Search for the cell housing the specified text and yield its (x, y) center coordinate. 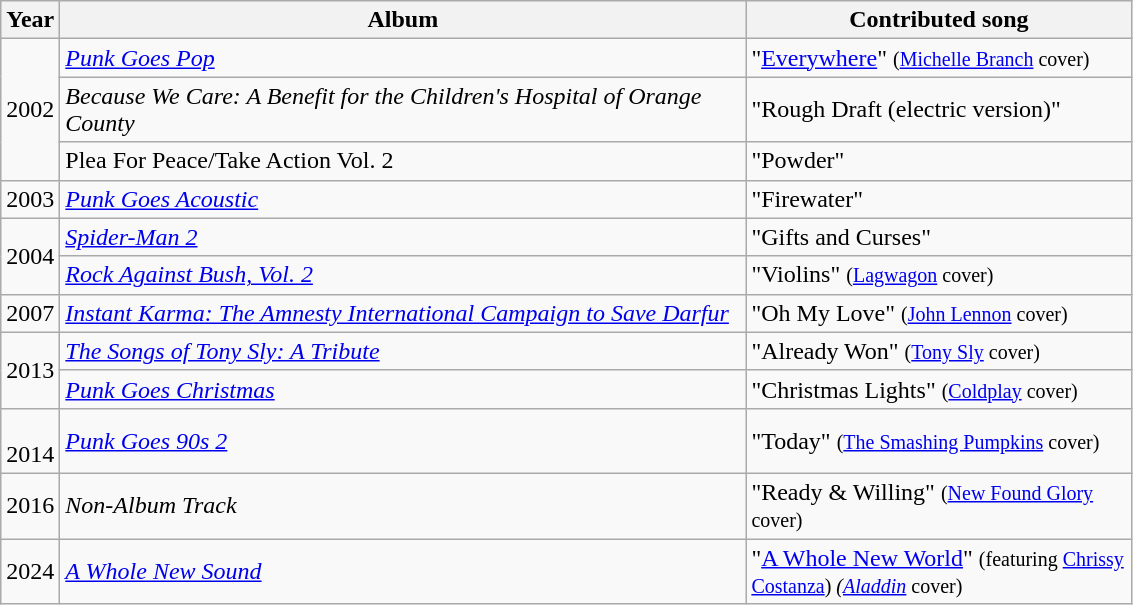
2013 (30, 370)
2014 (30, 440)
"Oh My Love" (John Lennon cover) (939, 313)
Plea For Peace/Take Action Vol. 2 (403, 161)
"Ready & Willing" (New Found Glory cover) (939, 506)
Punk Goes Christmas (403, 389)
"Firewater" (939, 199)
Punk Goes 90s 2 (403, 440)
2016 (30, 506)
Album (403, 20)
"Today" (The Smashing Pumpkins cover) (939, 440)
2004 (30, 256)
2007 (30, 313)
"Powder" (939, 161)
"Christmas Lights" (Coldplay cover) (939, 389)
2024 (30, 570)
"Rough Draft (electric version)" (939, 110)
Because We Care: A Benefit for the Children's Hospital of Orange County (403, 110)
Rock Against Bush, Vol. 2 (403, 275)
2003 (30, 199)
Contributed song (939, 20)
Spider-Man 2 (403, 237)
The Songs of Tony Sly: A Tribute (403, 351)
Punk Goes Pop (403, 58)
"Violins" (Lagwagon cover) (939, 275)
"A Whole New World" (featuring Chrissy Costanza) (Aladdin cover) (939, 570)
Year (30, 20)
Non-Album Track (403, 506)
"Everywhere" (Michelle Branch cover) (939, 58)
A Whole New Sound (403, 570)
Instant Karma: The Amnesty International Campaign to Save Darfur (403, 313)
"Already Won" (Tony Sly cover) (939, 351)
Punk Goes Acoustic (403, 199)
"Gifts and Curses" (939, 237)
2002 (30, 110)
